Search for the cell housing the specified text and yield its (x, y) center coordinate. 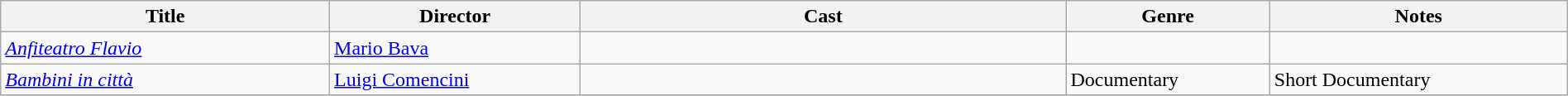
Notes (1418, 17)
Director (455, 17)
Luigi Comencini (455, 79)
Mario Bava (455, 48)
Documentary (1168, 79)
Short Documentary (1418, 79)
Title (165, 17)
Genre (1168, 17)
Bambini in città (165, 79)
Anfiteatro Flavio (165, 48)
Cast (824, 17)
